Return the (X, Y) coordinate for the center point of the cell that contains the specified text.  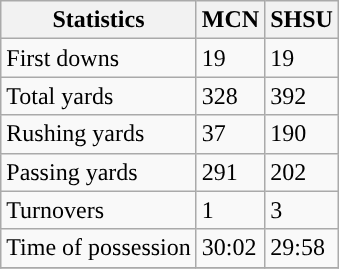
392 (302, 96)
Passing yards (99, 172)
Total yards (99, 96)
1 (230, 210)
30:02 (230, 248)
3 (302, 210)
Turnovers (99, 210)
Statistics (99, 20)
First downs (99, 58)
29:58 (302, 248)
37 (230, 134)
190 (302, 134)
MCN (230, 20)
Rushing yards (99, 134)
202 (302, 172)
SHSU (302, 20)
Time of possession (99, 248)
328 (230, 96)
291 (230, 172)
